Return the [X, Y] coordinate for the center point of the cell that contains the specified text.  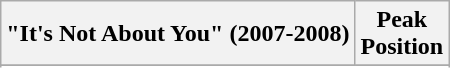
PeakPosition [402, 34]
"It's Not About You" (2007-2008) [178, 34]
